Provide the [x, y] coordinate of the cell's center where the given text is located.  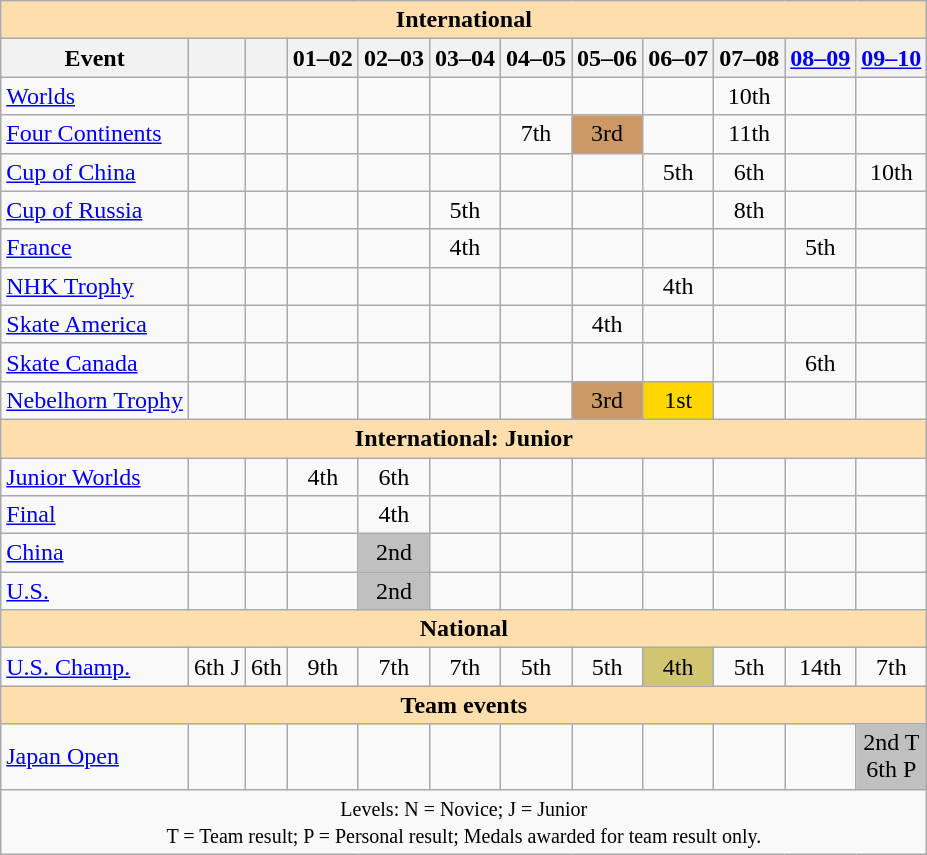
2nd T 6th P [892, 756]
11th [750, 134]
Worlds [95, 96]
U.S. Champ. [95, 667]
NHK Trophy [95, 286]
06–07 [678, 58]
02–03 [394, 58]
04–05 [536, 58]
Levels: N = Novice; J = Junior T = Team result; P = Personal result; Medals awarded for team result only. [464, 822]
China [95, 553]
Cup of Russia [95, 210]
09–10 [892, 58]
Junior Worlds [95, 477]
05–06 [608, 58]
France [95, 248]
03–04 [464, 58]
International: Junior [464, 438]
8th [750, 210]
Four Continents [95, 134]
07–08 [750, 58]
9th [322, 667]
Nebelhorn Trophy [95, 400]
Event [95, 58]
U.S. [95, 591]
National [464, 629]
International [464, 20]
Skate Canada [95, 362]
Cup of China [95, 172]
Team events [464, 705]
6th J [216, 667]
Final [95, 515]
Skate America [95, 324]
Japan Open [95, 756]
08–09 [820, 58]
14th [820, 667]
01–02 [322, 58]
1st [678, 400]
